Output the (x, y) coordinate of the center of the cell containing the given text.  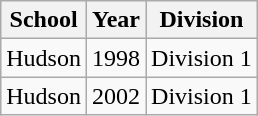
1998 (116, 58)
2002 (116, 96)
Division (202, 20)
Year (116, 20)
School (44, 20)
